Return (X, Y) of the center of cell containing provided text 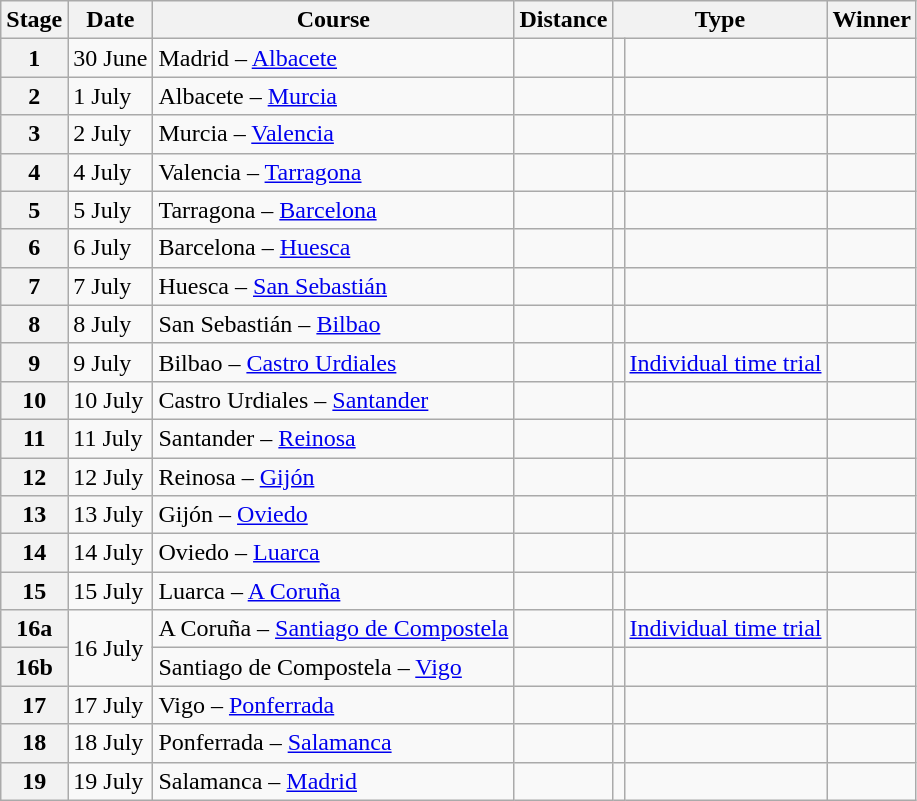
Madrid – Albacete (334, 58)
5 July (110, 210)
1 July (110, 96)
16 July (110, 648)
Ponferrada – Salamanca (334, 743)
15 (34, 591)
2 July (110, 134)
Course (334, 20)
9 July (110, 362)
4 (34, 172)
2 (34, 96)
18 July (110, 743)
Castro Urdiales – Santander (334, 400)
17 (34, 705)
Reinosa – Gijón (334, 477)
8 July (110, 324)
12 (34, 477)
San Sebastián – Bilbao (334, 324)
6 July (110, 248)
15 July (110, 591)
Huesca – San Sebastián (334, 286)
Type (720, 20)
18 (34, 743)
7 July (110, 286)
4 July (110, 172)
Santander – Reinosa (334, 438)
3 (34, 134)
Tarragona – Barcelona (334, 210)
11 July (110, 438)
5 (34, 210)
Bilbao – Castro Urdiales (334, 362)
10 (34, 400)
10 July (110, 400)
13 (34, 515)
Barcelona – Huesca (334, 248)
30 June (110, 58)
Date (110, 20)
14 July (110, 553)
9 (34, 362)
Vigo – Ponferrada (334, 705)
Santiago de Compostela – Vigo (334, 667)
16b (34, 667)
Oviedo – Luarca (334, 553)
13 July (110, 515)
1 (34, 58)
19 July (110, 781)
Murcia – Valencia (334, 134)
16a (34, 629)
19 (34, 781)
Luarca – A Coruña (334, 591)
Stage (34, 20)
11 (34, 438)
8 (34, 324)
Winner (872, 20)
14 (34, 553)
Distance (564, 20)
A Coruña – Santiago de Compostela (334, 629)
Valencia – Tarragona (334, 172)
6 (34, 248)
Albacete – Murcia (334, 96)
17 July (110, 705)
Salamanca – Madrid (334, 781)
Gijón – Oviedo (334, 515)
7 (34, 286)
12 July (110, 477)
